Locate the cell with the specified text and output its (x, y) center coordinate. 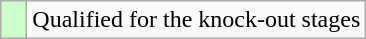
Qualified for the knock-out stages (196, 20)
